Output the [x, y] coordinate of the center of the cell containing the given text.  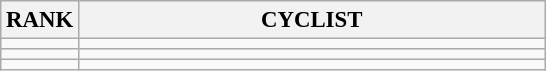
CYCLIST [312, 20]
RANK [40, 20]
